Return (x, y) of the center of cell containing provided text 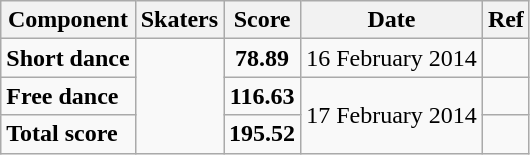
Total score (68, 134)
Score (262, 20)
Ref (506, 20)
195.52 (262, 134)
78.89 (262, 58)
17 February 2014 (392, 115)
16 February 2014 (392, 58)
116.63 (262, 96)
Skaters (179, 20)
Short dance (68, 58)
Component (68, 20)
Date (392, 20)
Free dance (68, 96)
